Identify which cell holds the provided text, then report its (X, Y) central coordinate. 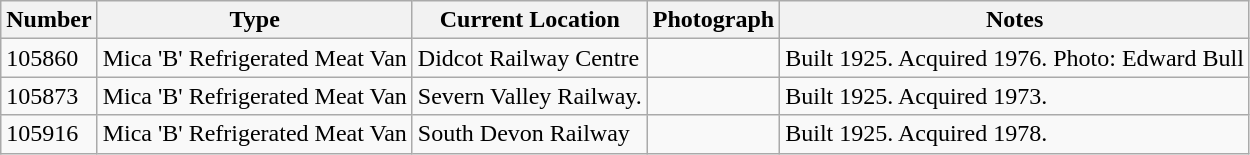
Photograph (713, 20)
105873 (49, 96)
Didcot Railway Centre (530, 58)
Built 1925. Acquired 1973. (1015, 96)
Notes (1015, 20)
Built 1925. Acquired 1978. (1015, 134)
Built 1925. Acquired 1976. Photo: Edward Bull (1015, 58)
Severn Valley Railway. (530, 96)
105916 (49, 134)
Type (254, 20)
Number (49, 20)
105860 (49, 58)
South Devon Railway (530, 134)
Current Location (530, 20)
